Identify which cell holds the provided text, then report its (x, y) central coordinate. 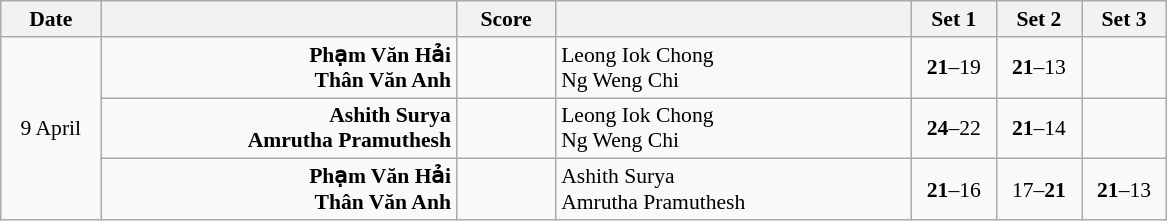
Set 3 (1124, 19)
21–14 (1038, 128)
9 April (51, 128)
Set 2 (1038, 19)
24–22 (954, 128)
21–19 (954, 68)
17–21 (1038, 190)
21–16 (954, 190)
Date (51, 19)
Score (506, 19)
Set 1 (954, 19)
